Return the [x, y] coordinate for the center point of the cell that contains the specified text.  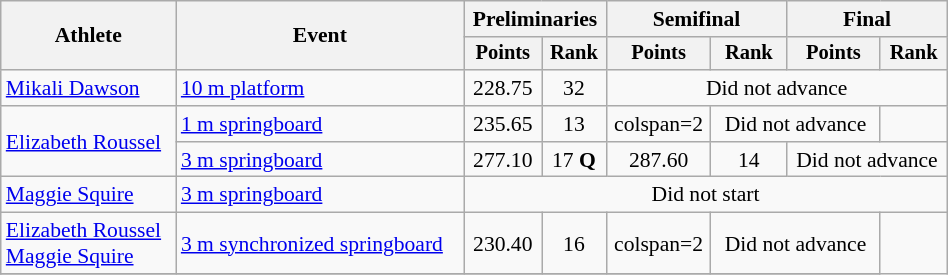
13 [574, 124]
Event [320, 36]
230.40 [503, 244]
235.65 [503, 124]
Semifinal [696, 19]
Elizabeth Roussel [88, 142]
287.60 [658, 160]
32 [574, 88]
Mikali Dawson [88, 88]
Did not start [706, 195]
Elizabeth Roussel Maggie Squire [88, 244]
10 m platform [320, 88]
16 [574, 244]
Final [868, 19]
1 m springboard [320, 124]
Preliminaries [535, 19]
3 m synchronized springboard [320, 244]
228.75 [503, 88]
17 Q [574, 160]
14 [749, 160]
Athlete [88, 36]
277.10 [503, 160]
Maggie Squire [88, 195]
